Provide the (X, Y) coordinate of the cell's center where the given text is located.  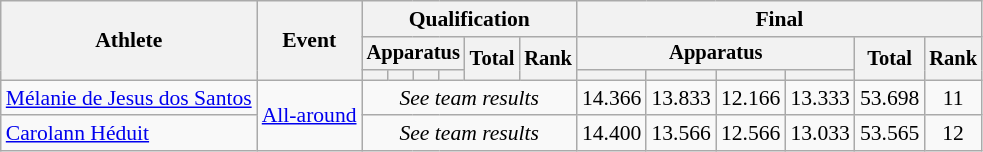
14.366 (612, 98)
12.566 (750, 134)
11 (953, 98)
12.166 (750, 98)
13.033 (820, 134)
13.833 (680, 98)
53.565 (890, 134)
Final (780, 19)
Event (310, 40)
13.333 (820, 98)
Athlete (129, 40)
Carolann Héduit (129, 134)
Qualification (470, 19)
Mélanie de Jesus dos Santos (129, 98)
13.566 (680, 134)
All-around (310, 116)
12 (953, 134)
14.400 (612, 134)
53.698 (890, 98)
